From the cell containing the given text, extract its center point as [X, Y] coordinate. 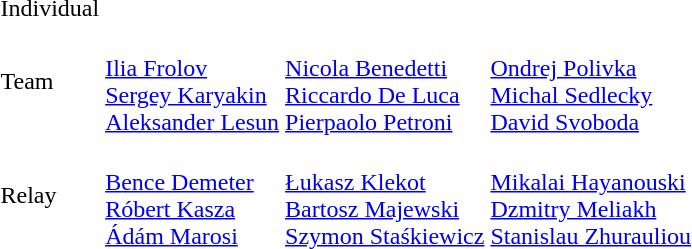
Ilia FrolovSergey KaryakinAleksander Lesun [192, 82]
Nicola BenedettiRiccardo De LucaPierpaolo Petroni [385, 82]
